Identify which cell holds the provided text, then report its [X, Y] central coordinate. 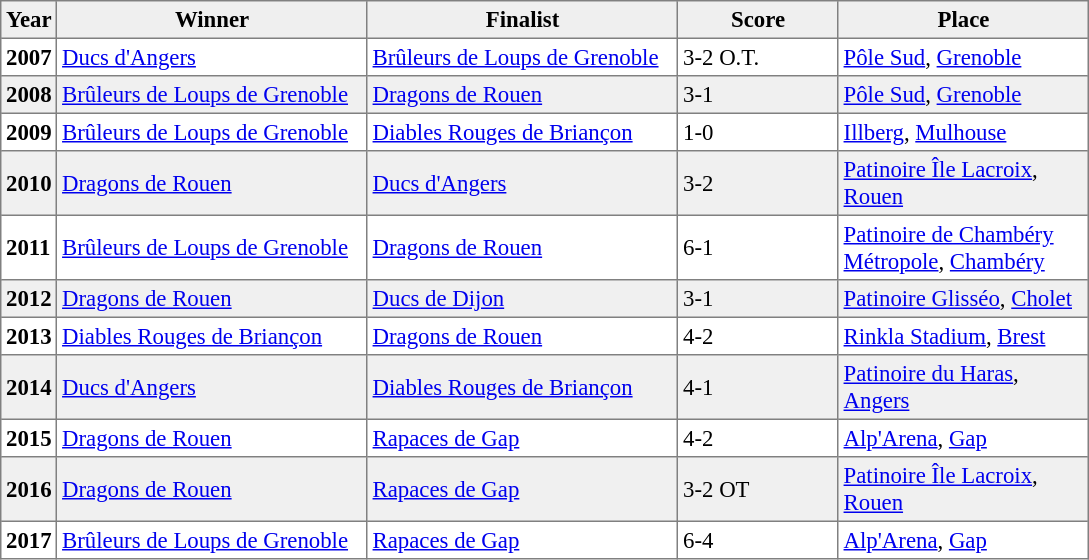
2015 [29, 438]
Score [758, 20]
Patinoire Glisséo, Cholet [963, 299]
3-2 [758, 183]
Finalist [522, 20]
2010 [29, 183]
1-0 [758, 132]
Patinoire du Haras, Angers [963, 387]
2016 [29, 489]
6-4 [758, 540]
Year [29, 20]
Patinoire de Chambéry Métropole, Chambéry [963, 247]
Place [963, 20]
6-1 [758, 247]
2014 [29, 387]
Rinkla Stadium, Brest [963, 336]
2012 [29, 299]
2007 [29, 57]
2008 [29, 95]
4-1 [758, 387]
2017 [29, 540]
3-2 O.T. [758, 57]
2013 [29, 336]
Ducs de Dijon [522, 299]
2009 [29, 132]
3-2 OT [758, 489]
Illberg, Mulhouse [963, 132]
2011 [29, 247]
Winner [212, 20]
